Detect which cell encompasses the target text, then output its (X, Y) center coordinate. 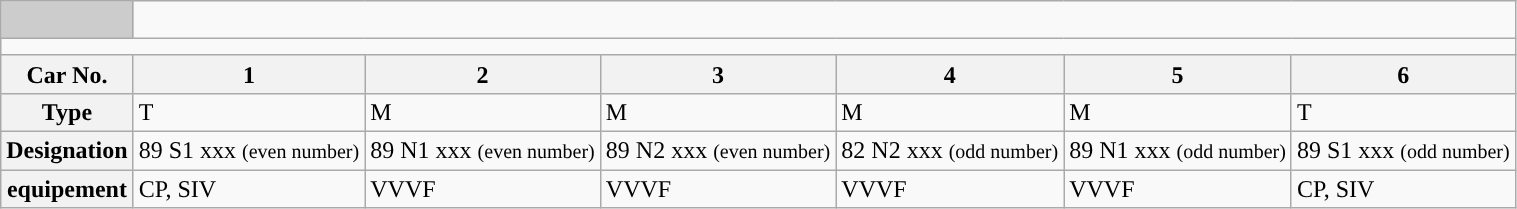
6 (1403, 74)
89 N1 xxx (even number) (483, 150)
Car No. (67, 74)
5 (1178, 74)
Designation (67, 150)
89 S1 xxx (even number) (249, 150)
1 (249, 74)
Type (67, 112)
equipement (67, 189)
89 N2 xxx (even number) (718, 150)
89 N1 xxx (odd number) (1178, 150)
89 S1 xxx (odd number) (1403, 150)
2 (483, 74)
82 N2 xxx (odd number) (950, 150)
4 (950, 74)
3 (718, 74)
